Locate the cell with the specified text and output its [x, y] center coordinate. 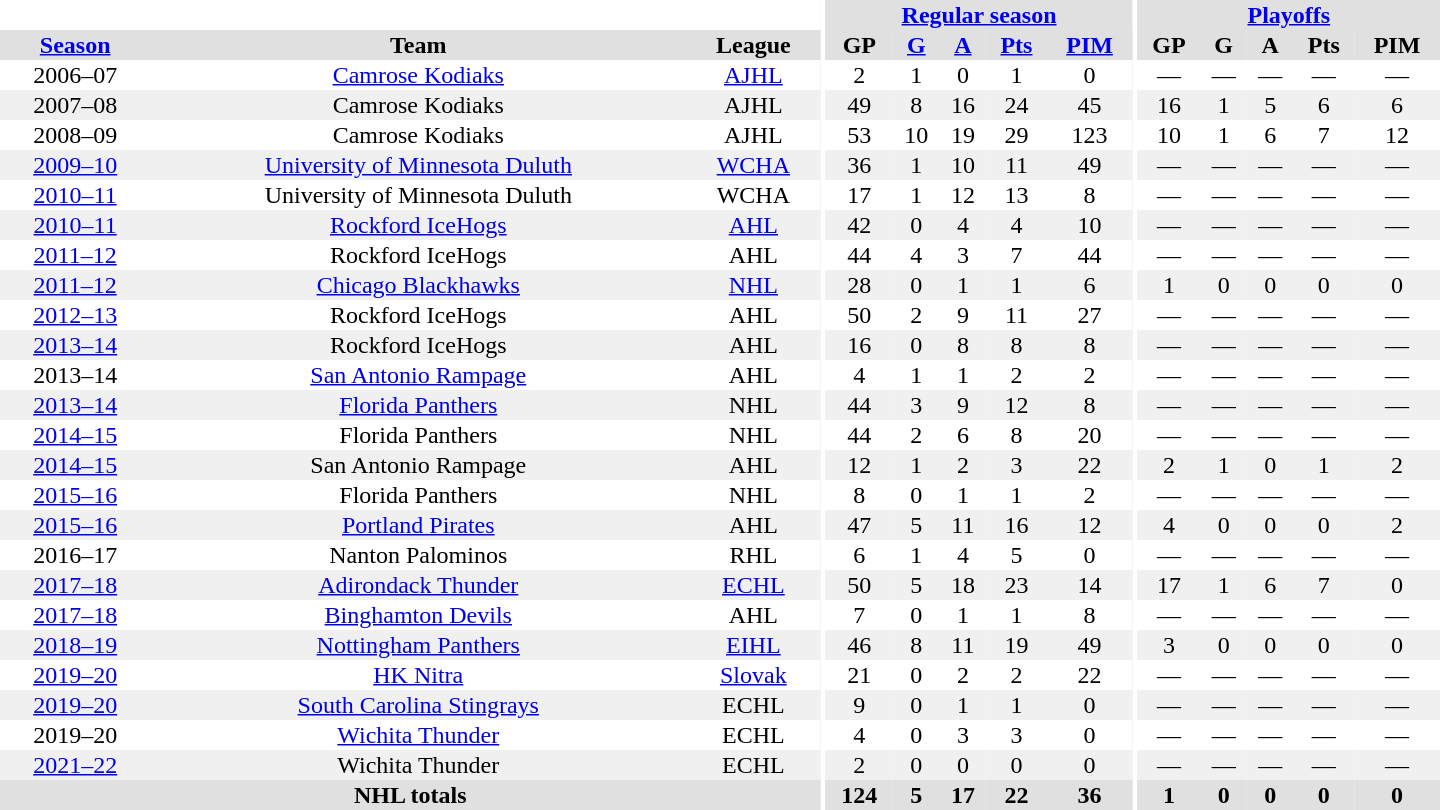
Portland Pirates [418, 525]
2016–17 [75, 555]
RHL [753, 555]
42 [860, 225]
45 [1090, 105]
13 [1016, 195]
124 [860, 795]
Chicago Blackhawks [418, 285]
2008–09 [75, 135]
23 [1016, 585]
League [753, 45]
14 [1090, 585]
27 [1090, 315]
Season [75, 45]
Playoffs [1289, 15]
2021–22 [75, 765]
46 [860, 645]
Nanton Palominos [418, 555]
53 [860, 135]
28 [860, 285]
South Carolina Stingrays [418, 705]
Slovak [753, 675]
2018–19 [75, 645]
Team [418, 45]
2012–13 [75, 315]
47 [860, 525]
29 [1016, 135]
HK Nitra [418, 675]
Nottingham Panthers [418, 645]
2009–10 [75, 165]
24 [1016, 105]
21 [860, 675]
2006–07 [75, 75]
2007–08 [75, 105]
18 [964, 585]
Regular season [980, 15]
20 [1090, 435]
Adirondack Thunder [418, 585]
EIHL [753, 645]
123 [1090, 135]
Binghamton Devils [418, 615]
NHL totals [410, 795]
